From the cell containing the given text, extract its center point as [X, Y] coordinate. 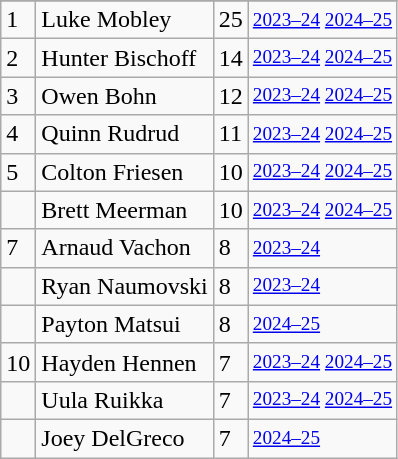
14 [230, 58]
Brett Meerman [124, 210]
Colton Friesen [124, 172]
Hunter Bischoff [124, 58]
Uula Ruikka [124, 400]
Arnaud Vachon [124, 248]
5 [18, 172]
3 [18, 96]
11 [230, 134]
Luke Mobley [124, 20]
Quinn Rudrud [124, 134]
25 [230, 20]
Owen Bohn [124, 96]
Joey DelGreco [124, 438]
12 [230, 96]
Ryan Naumovski [124, 286]
2 [18, 58]
1 [18, 20]
Payton Matsui [124, 324]
4 [18, 134]
Hayden Hennen [124, 362]
